Pinpoint the cell where the given text exists, returning its [x, y] midpoint coordinate. 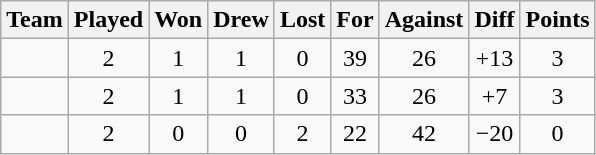
Played [108, 20]
For [355, 20]
Team [35, 20]
+13 [494, 58]
Lost [302, 20]
Against [424, 20]
+7 [494, 96]
Diff [494, 20]
Won [178, 20]
Points [558, 20]
39 [355, 58]
42 [424, 134]
33 [355, 96]
−20 [494, 134]
22 [355, 134]
Drew [242, 20]
